Scan for the cell matching the given text and deliver its [X, Y] coordinate at center. 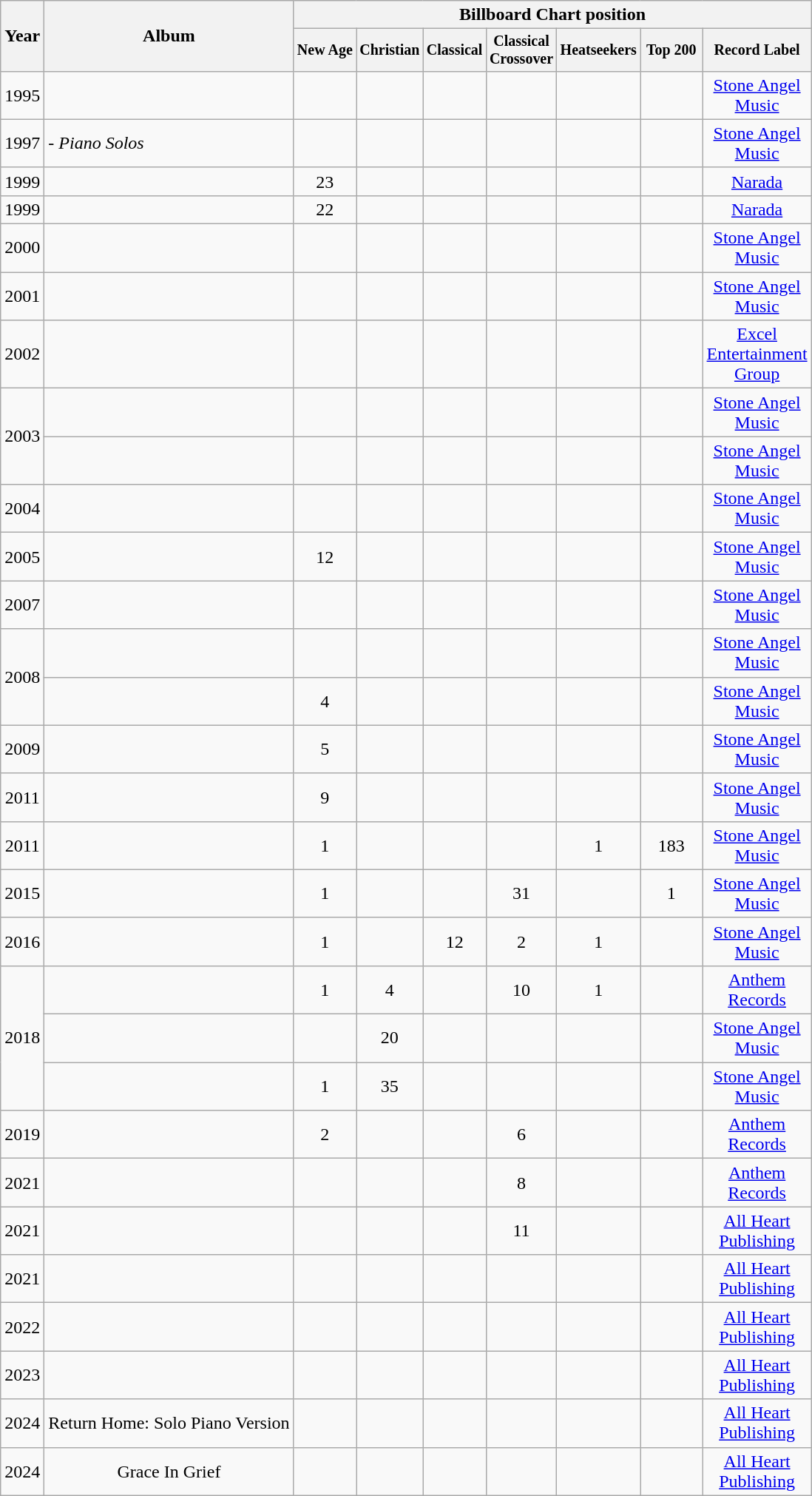
Excel Entertainment Group [757, 354]
10 [521, 990]
2003 [22, 437]
11 [521, 1231]
2018 [22, 1037]
6 [521, 1135]
23 [325, 181]
Christian [390, 50]
2016 [22, 941]
183 [671, 845]
Album [169, 36]
5 [325, 749]
2005 [22, 556]
2008 [22, 677]
2004 [22, 509]
- Piano Solos [169, 144]
2019 [22, 1135]
2002 [22, 354]
Heatseekers [599, 50]
1997 [22, 144]
Year [22, 36]
Return Home: Solo Piano Version [169, 1423]
20 [390, 1039]
22 [325, 209]
2022 [22, 1327]
2001 [22, 296]
2007 [22, 605]
Classical Crossover [521, 50]
1995 [22, 95]
Top 200 [671, 50]
Grace In Grief [169, 1471]
Record Label [757, 50]
2000 [22, 249]
8 [521, 1182]
31 [521, 894]
35 [390, 1086]
2023 [22, 1375]
2015 [22, 894]
New Age [325, 50]
9 [325, 798]
2009 [22, 749]
Billboard Chart position [552, 15]
Classical [454, 50]
